Pinpoint the cell where the given text exists, returning its (X, Y) midpoint coordinate. 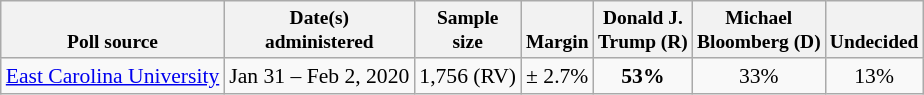
Donald J.Trump (R) (642, 30)
Undecided (874, 30)
1,756 (RV) (468, 76)
33% (758, 76)
53% (642, 76)
Date(s)administered (319, 30)
± 2.7% (557, 76)
13% (874, 76)
Margin (557, 30)
Samplesize (468, 30)
MichaelBloomberg (D) (758, 30)
East Carolina University (113, 76)
Jan 31 – Feb 2, 2020 (319, 76)
Poll source (113, 30)
